Return the (x, y) coordinate for the center point of the cell that contains the specified text.  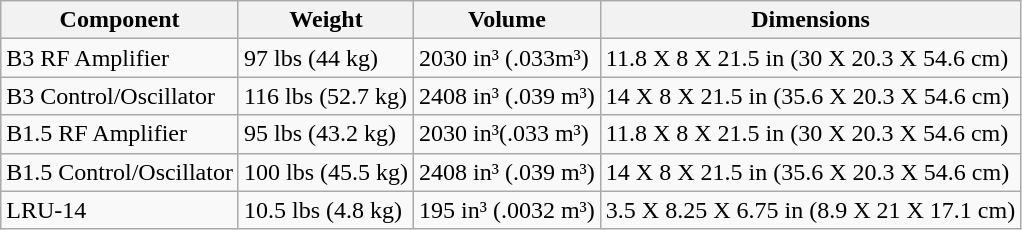
B3 RF Amplifier (120, 58)
Dimensions (810, 20)
LRU-14 (120, 210)
Volume (508, 20)
100 lbs (45.5 kg) (326, 172)
B1.5 Control/Oscillator (120, 172)
B1.5 RF Amplifier (120, 134)
B3 Control/Oscillator (120, 96)
97 lbs (44 kg) (326, 58)
Weight (326, 20)
2030 in³ (.033m³) (508, 58)
2030 in³(.033 m³) (508, 134)
116 lbs (52.7 kg) (326, 96)
95 lbs (43.2 kg) (326, 134)
3.5 X 8.25 X 6.75 in (8.9 X 21 X 17.1 cm) (810, 210)
Component (120, 20)
10.5 lbs (4.8 kg) (326, 210)
195 in³ (.0032 m³) (508, 210)
